Output the (x, y) coordinate of the center of the cell containing the given text.  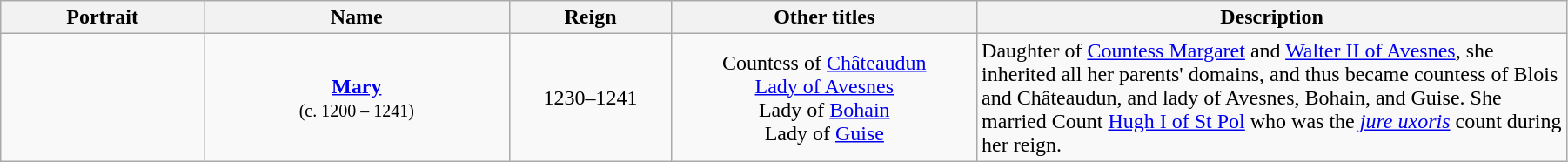
Mary(c. 1200 – 1241) (357, 98)
Name (357, 17)
1230–1241 (590, 98)
Reign (590, 17)
Portrait (103, 17)
Countess of ChâteaudunLady of AvesnesLady of BohainLady of Guise (825, 98)
Other titles (825, 17)
Description (1272, 17)
